Capture the cell that displays the provided text and extract its (X, Y) central coordinate. 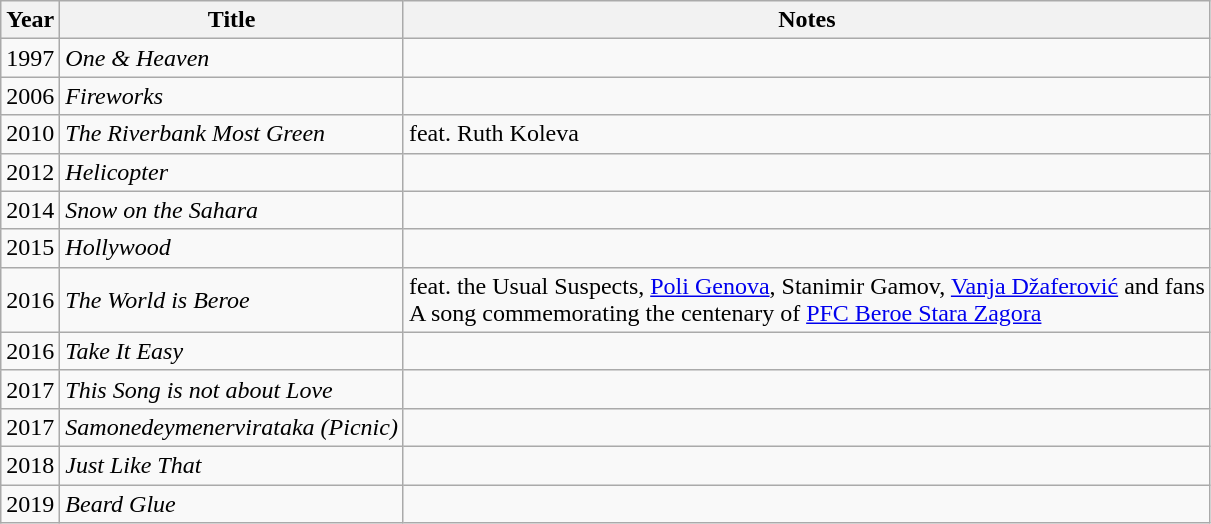
Snow on the Sahara (232, 210)
The World is Beroe (232, 300)
2019 (30, 503)
2006 (30, 96)
Hollywood (232, 248)
This Song is not about Love (232, 389)
Beard Glue (232, 503)
Notes (806, 20)
feat. the Usual Suspects, Poli Genova, Stanimir Gamov, Vanja Džaferović and fansA song commemorating the centenary of PFC Beroe Stara Zagora (806, 300)
Samonedeymenervirataka (Picnic) (232, 427)
Helicopter (232, 172)
2018 (30, 465)
2010 (30, 134)
The Riverbank Most Green (232, 134)
feat. Ruth Koleva (806, 134)
Fireworks (232, 96)
Year (30, 20)
Take It Easy (232, 351)
Title (232, 20)
One & Heaven (232, 58)
1997 (30, 58)
Just Like That (232, 465)
2012 (30, 172)
2015 (30, 248)
2014 (30, 210)
